Capture the cell that displays the provided text and extract its [X, Y] central coordinate. 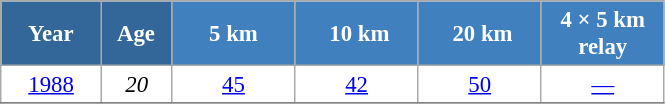
5 km [234, 34]
Age [136, 34]
20 km [480, 34]
20 [136, 85]
10 km [356, 34]
50 [480, 85]
— [602, 85]
4 × 5 km relay [602, 34]
1988 [52, 85]
42 [356, 85]
Year [52, 34]
45 [234, 85]
